Search for the cell housing the specified text and yield its (x, y) center coordinate. 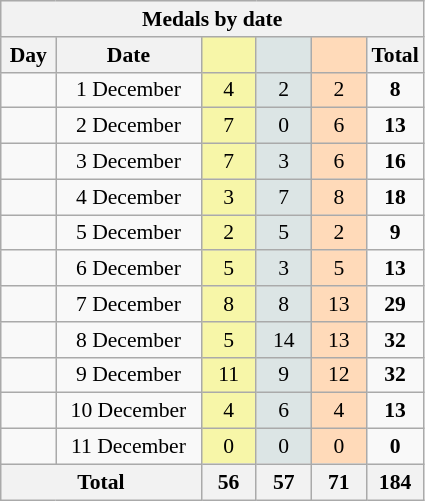
9 December (128, 375)
18 (394, 197)
2 December (128, 126)
10 December (128, 411)
56 (228, 482)
184 (394, 482)
14 (284, 340)
16 (394, 162)
Day (28, 55)
6 December (128, 269)
Date (128, 55)
4 December (128, 197)
1 December (128, 90)
57 (284, 482)
7 December (128, 304)
3 December (128, 162)
Medals by date (212, 19)
8 December (128, 340)
5 December (128, 233)
29 (394, 304)
71 (338, 482)
11 (228, 375)
12 (338, 375)
11 December (128, 447)
